For the text-containing cell, return its midpoint in [x, y] coordinate format. 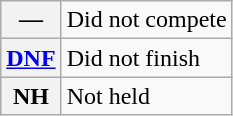
Did not finish [146, 58]
DNF [31, 58]
Not held [146, 96]
— [31, 20]
Did not compete [146, 20]
NH [31, 96]
